Search for the cell housing the specified text and yield its [x, y] center coordinate. 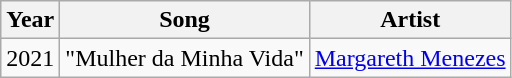
Song [184, 20]
Margareth Menezes [410, 58]
Artist [410, 20]
Year [30, 20]
2021 [30, 58]
"Mulher da Minha Vida" [184, 58]
